Determine the (x, y) coordinate at the center of the cell enclosing the given text.  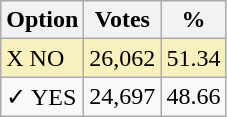
X NO (42, 58)
% (194, 20)
✓ YES (42, 97)
51.34 (194, 58)
24,697 (122, 97)
48.66 (194, 97)
Option (42, 20)
Votes (122, 20)
26,062 (122, 58)
